Identify which cell holds the provided text, then report its [x, y] central coordinate. 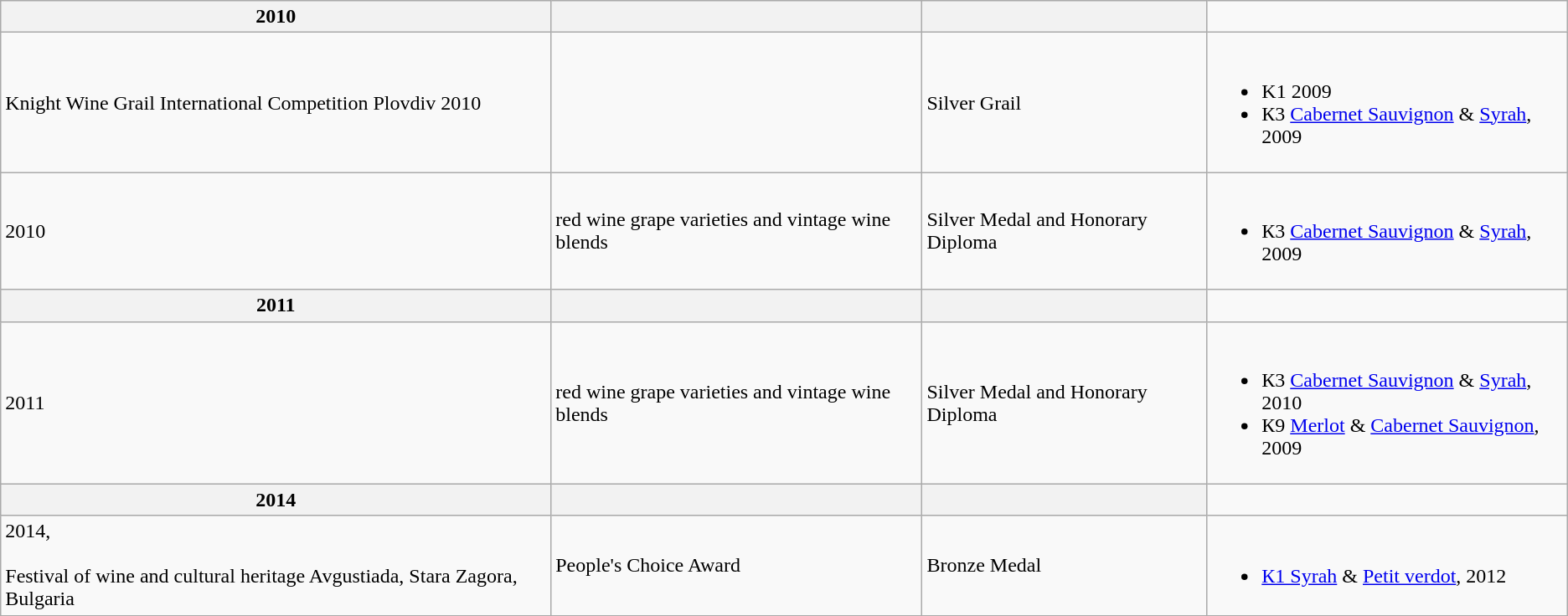
Bronze Medal [1065, 566]
К1 Syrah & Petit verdot, 2012 [1387, 566]
2014,Festival of wine and cultural heritage Avgustiada, Stara Zagora, Bulgaria [276, 566]
People's Choice Award [737, 566]
K1 2009К3 Cabernet Sauvignon & Syrah, 2009 [1387, 102]
Silver Grail [1065, 102]
2014 [276, 500]
К3 Cabernet Sauvignon & Syrah, 2010К9 Мerlot & Cabernet Sauvignon, 2009 [1387, 403]
Knight Wine Grail International Competition Plovdiv 2010 [276, 102]
К3 Cabernet Sauvignon & Syrah, 2009 [1387, 231]
